Search for the cell housing the specified text and yield its (x, y) center coordinate. 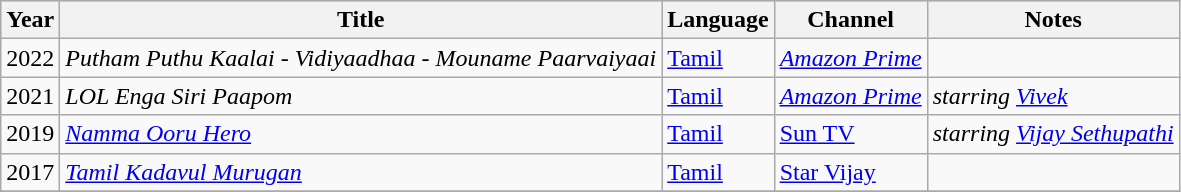
Star Vijay (850, 172)
2019 (30, 134)
Namma Ooru Hero (361, 134)
2017 (30, 172)
Year (30, 20)
Title (361, 20)
LOL Enga Siri Paapom (361, 96)
Language (718, 20)
2021 (30, 96)
Tamil Kadavul Murugan (361, 172)
Channel (850, 20)
Putham Puthu Kaalai - Vidiyaadhaa - Mouname Paarvaiyaai (361, 58)
starring Vijay Sethupathi (1053, 134)
starring Vivek (1053, 96)
2022 (30, 58)
Notes (1053, 20)
Sun TV (850, 134)
